Output the [X, Y] coordinate of the center of the cell containing the given text.  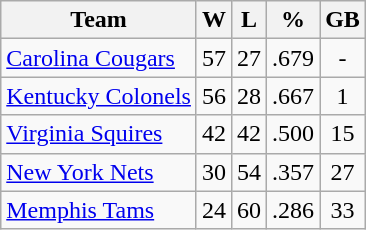
56 [214, 96]
.357 [294, 172]
15 [343, 134]
Memphis Tams [99, 210]
Team [99, 20]
.667 [294, 96]
GB [343, 20]
L [250, 20]
54 [250, 172]
1 [343, 96]
30 [214, 172]
.500 [294, 134]
.679 [294, 58]
W [214, 20]
Virginia Squires [99, 134]
- [343, 58]
Carolina Cougars [99, 58]
.286 [294, 210]
28 [250, 96]
33 [343, 210]
% [294, 20]
57 [214, 58]
New York Nets [99, 172]
Kentucky Colonels [99, 96]
60 [250, 210]
24 [214, 210]
